Scan for the cell matching the given text and deliver its [X, Y] coordinate at center. 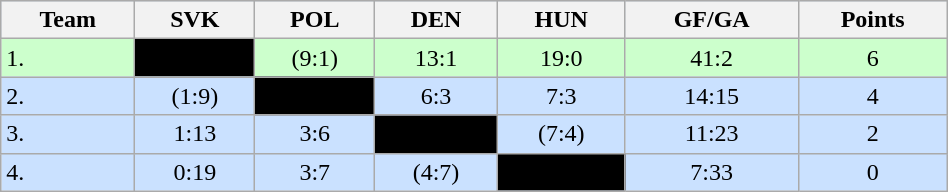
19:0 [561, 58]
1. [68, 58]
6:3 [436, 96]
(4:7) [436, 172]
SVK [195, 20]
0:19 [195, 172]
4 [872, 96]
2. [68, 96]
HUN [561, 20]
13:1 [436, 58]
4. [68, 172]
6 [872, 58]
1:13 [195, 134]
2 [872, 134]
(1:9) [195, 96]
Points [872, 20]
3:7 [315, 172]
3. [68, 134]
11:23 [712, 134]
(7:4) [561, 134]
(9:1) [315, 58]
3:6 [315, 134]
0 [872, 172]
POL [315, 20]
41:2 [712, 58]
DEN [436, 20]
Team [68, 20]
7:3 [561, 96]
7:33 [712, 172]
14:15 [712, 96]
GF/GA [712, 20]
